Locate the cell with the specified text and output its [x, y] center coordinate. 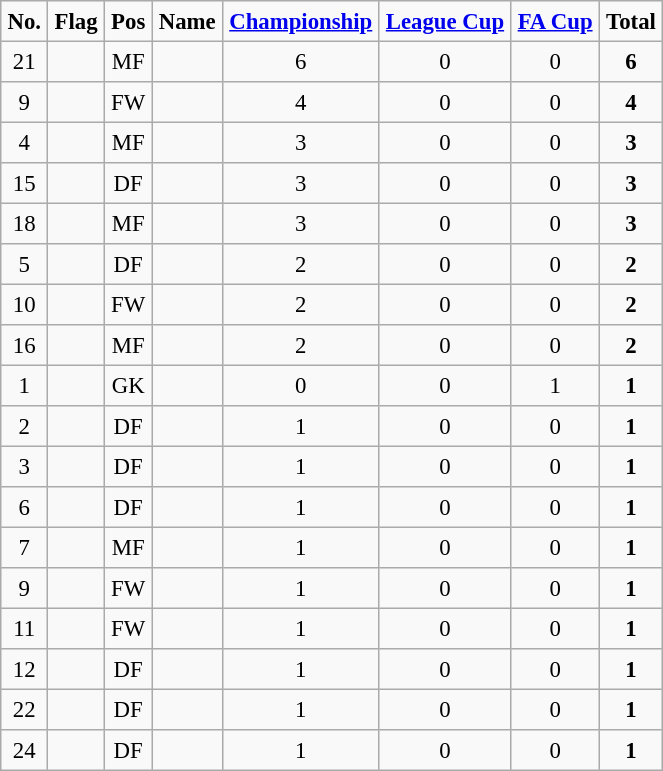
Championship [300, 21]
11 [24, 628]
7 [24, 547]
10 [24, 304]
12 [24, 669]
No. [24, 21]
22 [24, 709]
Flag [76, 21]
Name [187, 21]
21 [24, 61]
League Cup [445, 21]
GK [128, 385]
18 [24, 223]
FA Cup [555, 21]
16 [24, 345]
24 [24, 750]
5 [24, 264]
Pos [128, 21]
Total [630, 21]
15 [24, 183]
